Return the [x, y] coordinate for the center point of the cell that contains the specified text.  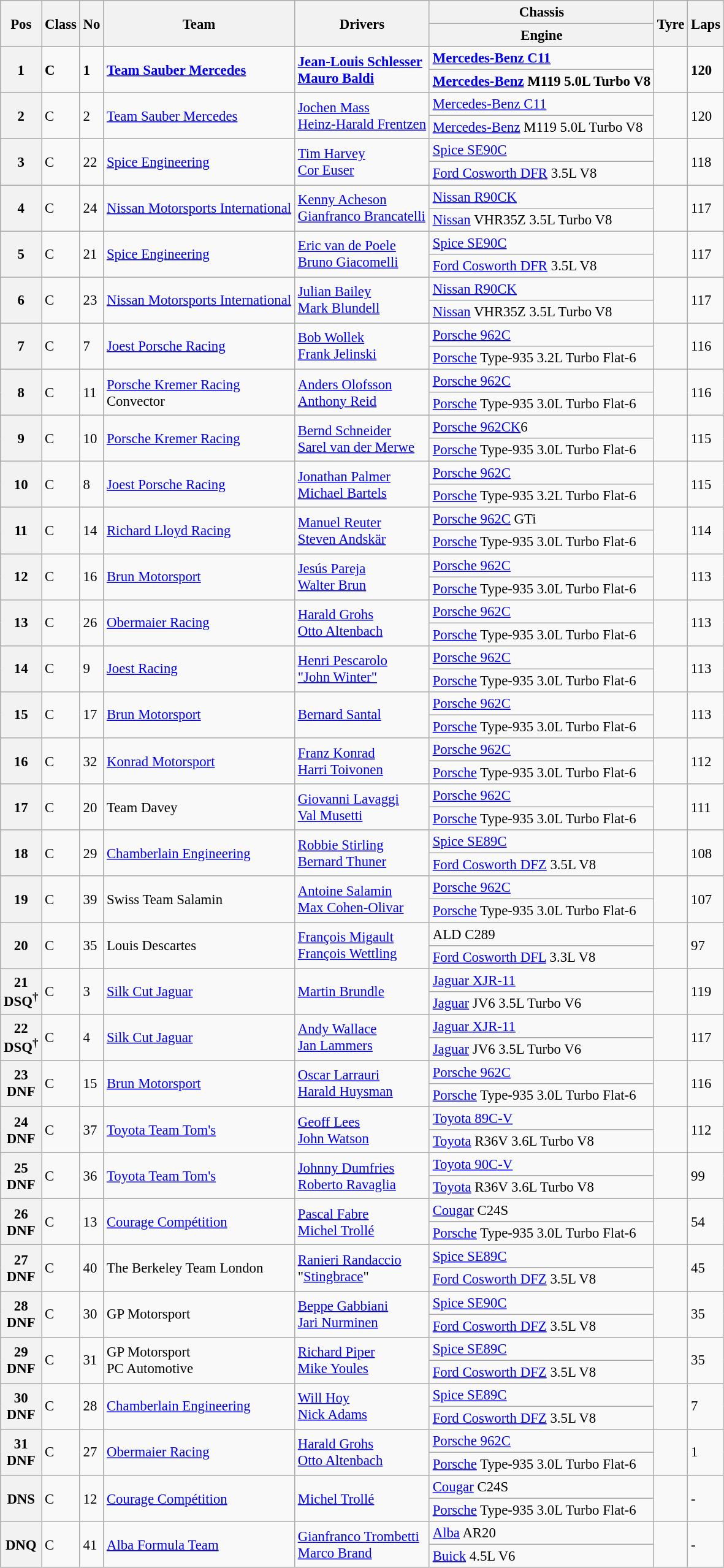
Pascal Fabre Michel Trollé [362, 1222]
119 [706, 992]
Pos [21, 23]
Chassis [541, 12]
DNQ [21, 1545]
Geoff Lees John Watson [362, 1129]
Oscar Larrauri Harald Huysman [362, 1084]
No [91, 23]
Toyota 90C-V [541, 1165]
45 [706, 1268]
99 [706, 1176]
Andy Wallace Jan Lammers [362, 1037]
111 [706, 807]
24DNF [21, 1129]
ALD C289 [541, 934]
Robbie Stirling Bernard Thuner [362, 853]
GP Motorsport PC Automotive [199, 1360]
Eric van de Poele Bruno Giacomelli [362, 254]
40 [91, 1268]
39 [91, 900]
25DNF [21, 1176]
37 [91, 1129]
Ranieri Randaccio "Stingbrace" [362, 1268]
32 [91, 761]
114 [706, 531]
Tim Harvey Cor Euser [362, 162]
Bernard Santal [362, 715]
Richard Lloyd Racing [199, 531]
97 [706, 945]
21 [91, 254]
Julian Bailey Mark Blundell [362, 300]
Buick 4.5L V6 [541, 1556]
Team Davey [199, 807]
The Berkeley Team London [199, 1268]
Ford Cosworth DFL 3.3L V8 [541, 957]
Konrad Motorsport [199, 761]
Laps [706, 23]
Porsche Kremer Racing Convector [199, 392]
26 [91, 623]
26DNF [21, 1222]
22 [91, 162]
Antoine Salamin Max Cohen-Olivar [362, 900]
30 [91, 1314]
Joest Racing [199, 669]
28 [91, 1406]
Porsche 962CK6 [541, 427]
Jonathan Palmer Michael Bartels [362, 484]
Johnny Dumfries Roberto Ravaglia [362, 1176]
Will Hoy Nick Adams [362, 1406]
Porsche 962C GTi [541, 519]
29DNF [21, 1360]
107 [706, 900]
Jean-Louis Schlesser Mauro Baldi [362, 70]
Franz Konrad Harri Toivonen [362, 761]
23DNF [21, 1084]
19 [21, 900]
54 [706, 1222]
Tyre [671, 23]
Anders Olofsson Anthony Reid [362, 392]
Jochen Mass Heinz-Harald Frentzen [362, 115]
Alba AR20 [541, 1533]
DNS [21, 1498]
Bob Wollek Frank Jelinski [362, 346]
GP Motorsport [199, 1314]
28DNF [21, 1314]
22DSQ† [21, 1037]
Manuel Reuter Steven Andskär [362, 531]
Porsche Kremer Racing [199, 439]
Martin Brundle [362, 992]
6 [21, 300]
Alba Formula Team [199, 1545]
29 [91, 853]
Gianfranco Trombetti Marco Brand [362, 1545]
Team [199, 23]
27DNF [21, 1268]
Swiss Team Salamin [199, 900]
41 [91, 1545]
31 [91, 1360]
Michel Trollé [362, 1498]
Richard Piper Mike Youles [362, 1360]
Henri Pescarolo "John Winter" [362, 669]
21DSQ† [21, 992]
Kenny Acheson Gianfranco Brancatelli [362, 208]
Louis Descartes [199, 945]
Class [61, 23]
5 [21, 254]
Engine [541, 36]
36 [91, 1176]
Giovanni Lavaggi Val Musetti [362, 807]
Drivers [362, 23]
118 [706, 162]
30DNF [21, 1406]
108 [706, 853]
31DNF [21, 1453]
18 [21, 853]
Jesús Pareja Walter Brun [362, 576]
24 [91, 208]
Beppe Gabbiani Jari Nurminen [362, 1314]
François Migault François Wettling [362, 945]
Toyota 89C-V [541, 1118]
27 [91, 1453]
23 [91, 300]
Bernd Schneider Sarel van der Merwe [362, 439]
